Search for the cell housing the specified text and yield its [X, Y] center coordinate. 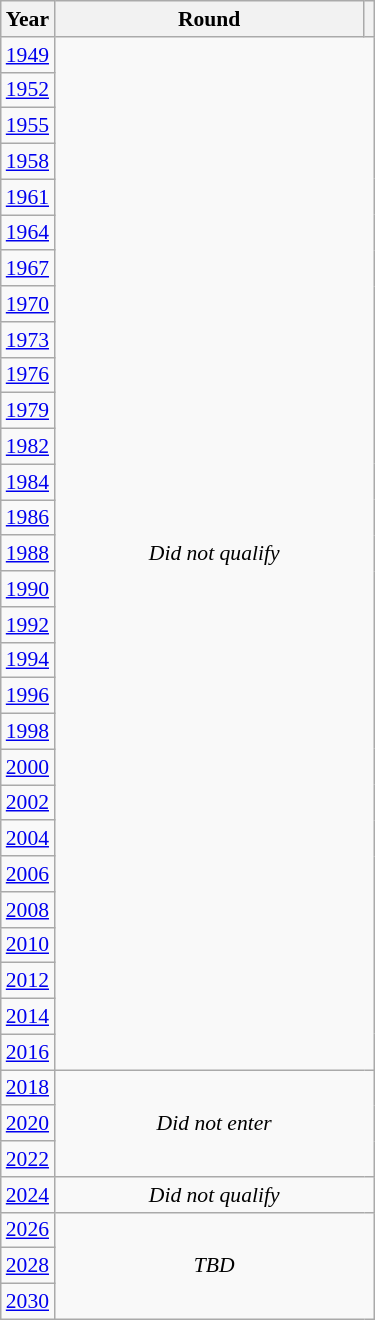
1992 [28, 625]
Did not enter [214, 1124]
Round [209, 19]
2010 [28, 945]
1998 [28, 732]
2012 [28, 981]
1964 [28, 233]
1955 [28, 126]
2020 [28, 1124]
1986 [28, 518]
1994 [28, 660]
1982 [28, 447]
1973 [28, 340]
2014 [28, 1017]
1984 [28, 482]
2008 [28, 910]
Year [28, 19]
2030 [28, 1302]
2024 [28, 1195]
1949 [28, 55]
TBD [214, 1266]
2018 [28, 1088]
1952 [28, 90]
2006 [28, 874]
1967 [28, 269]
2026 [28, 1230]
1990 [28, 589]
2016 [28, 1052]
1988 [28, 554]
2022 [28, 1159]
1996 [28, 696]
1976 [28, 375]
2000 [28, 767]
2002 [28, 803]
1958 [28, 162]
1979 [28, 411]
1970 [28, 304]
1961 [28, 197]
2004 [28, 839]
2028 [28, 1266]
